Find where the given text appears and provide that cell's center as [X, Y] coordinate. 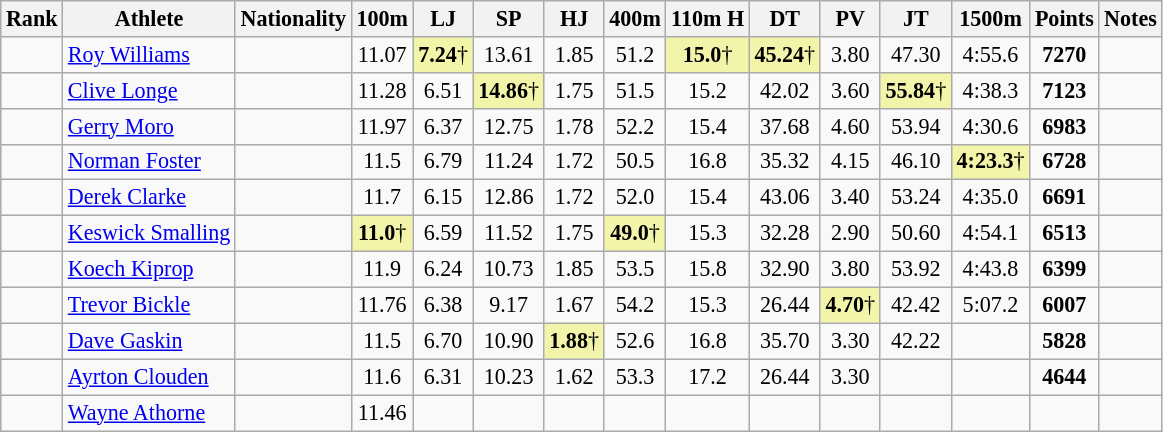
13.61 [508, 54]
Wayne Athorne [150, 412]
52.6 [635, 341]
PV [850, 18]
45.24† [784, 54]
2.90 [850, 233]
42.42 [916, 305]
11.07 [382, 54]
400m [635, 18]
Koech Kiprop [150, 269]
Roy Williams [150, 54]
4:43.8 [990, 269]
1500m [990, 18]
6.70 [443, 341]
6.59 [443, 233]
53.24 [916, 198]
11.52 [508, 233]
12.75 [508, 126]
12.86 [508, 198]
HJ [574, 18]
Points [1064, 18]
7123 [1064, 90]
53.92 [916, 269]
15.0† [708, 54]
53.5 [635, 269]
6.31 [443, 377]
6983 [1064, 126]
Rank [32, 18]
4:35.0 [990, 198]
DT [784, 18]
35.70 [784, 341]
54.2 [635, 305]
6513 [1064, 233]
6399 [1064, 269]
55.84† [916, 90]
32.90 [784, 269]
35.32 [784, 162]
Dave Gaskin [150, 341]
1.78 [574, 126]
52.0 [635, 198]
42.02 [784, 90]
6.51 [443, 90]
Keswick Smalling [150, 233]
5828 [1064, 341]
15.8 [708, 269]
11.6 [382, 377]
51.5 [635, 90]
11.24 [508, 162]
49.0† [635, 233]
Norman Foster [150, 162]
11.0† [382, 233]
17.2 [708, 377]
Nationality [293, 18]
7.24† [443, 54]
53.3 [635, 377]
110m H [708, 18]
50.5 [635, 162]
6.79 [443, 162]
11.28 [382, 90]
46.10 [916, 162]
11.9 [382, 269]
4.60 [850, 126]
6.37 [443, 126]
42.22 [916, 341]
11.97 [382, 126]
100m [382, 18]
6.38 [443, 305]
SP [508, 18]
11.46 [382, 412]
15.2 [708, 90]
6.24 [443, 269]
10.90 [508, 341]
9.17 [508, 305]
51.2 [635, 54]
11.76 [382, 305]
LJ [443, 18]
4:23.3† [990, 162]
6.15 [443, 198]
1.67 [574, 305]
4:30.6 [990, 126]
Derek Clarke [150, 198]
37.68 [784, 126]
4:55.6 [990, 54]
3.40 [850, 198]
Athlete [150, 18]
3.60 [850, 90]
10.23 [508, 377]
52.2 [635, 126]
50.60 [916, 233]
6728 [1064, 162]
1.62 [574, 377]
Clive Longe [150, 90]
14.86† [508, 90]
1.88† [574, 341]
Notes [1130, 18]
47.30 [916, 54]
43.06 [784, 198]
4:54.1 [990, 233]
53.94 [916, 126]
6691 [1064, 198]
32.28 [784, 233]
5:07.2 [990, 305]
4644 [1064, 377]
7270 [1064, 54]
11.7 [382, 198]
4.15 [850, 162]
10.73 [508, 269]
Trevor Bickle [150, 305]
4.70† [850, 305]
JT [916, 18]
6007 [1064, 305]
Ayrton Clouden [150, 377]
4:38.3 [990, 90]
Gerry Moro [150, 126]
